From the cell containing the given text, extract its center point as (x, y) coordinate. 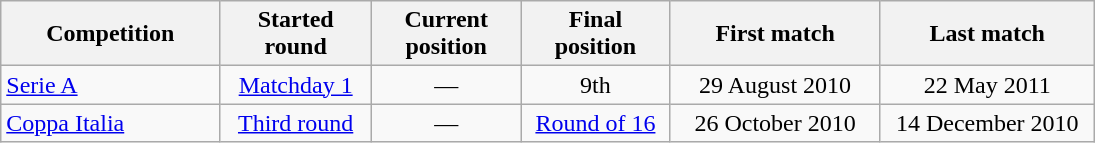
22 May 2011 (987, 85)
29 August 2010 (775, 85)
Competition (110, 34)
Last match (987, 34)
14 December 2010 (987, 123)
Third round (296, 123)
Started round (296, 34)
First match (775, 34)
Round of 16 (596, 123)
Serie A (110, 85)
Final position (596, 34)
Matchday 1 (296, 85)
Coppa Italia (110, 123)
26 October 2010 (775, 123)
9th (596, 85)
Current position (446, 34)
